Determine the [x, y] coordinate at the center of the cell enclosing the given text.  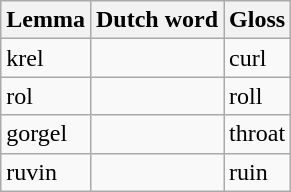
ruin [258, 172]
krel [46, 58]
roll [258, 96]
Lemma [46, 20]
gorgel [46, 134]
curl [258, 58]
ruvin [46, 172]
rol [46, 96]
throat [258, 134]
Dutch word [156, 20]
Gloss [258, 20]
